Scan for the cell matching the given text and deliver its [x, y] coordinate at center. 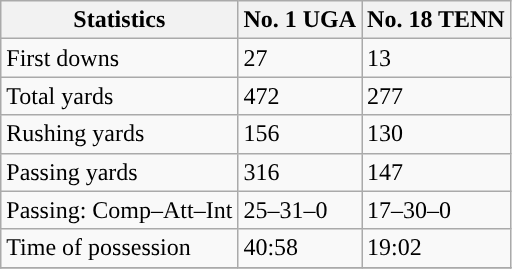
25–31–0 [300, 210]
No. 1 UGA [300, 20]
Statistics [120, 20]
40:58 [300, 248]
Total yards [120, 96]
156 [300, 134]
First downs [120, 58]
27 [300, 58]
Passing yards [120, 172]
Rushing yards [120, 134]
13 [436, 58]
472 [300, 96]
130 [436, 134]
316 [300, 172]
17–30–0 [436, 210]
19:02 [436, 248]
147 [436, 172]
Time of possession [120, 248]
No. 18 TENN [436, 20]
277 [436, 96]
Passing: Comp–Att–Int [120, 210]
